From the cell containing the given text, extract its center point as (x, y) coordinate. 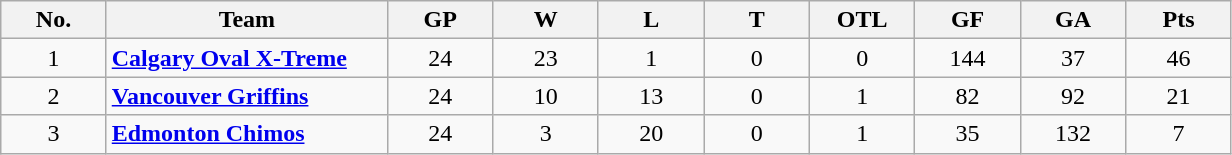
46 (1179, 58)
W (546, 20)
2 (54, 96)
35 (968, 134)
Team (246, 20)
GF (968, 20)
144 (968, 58)
92 (1072, 96)
GA (1072, 20)
No. (54, 20)
OTL (862, 20)
Pts (1179, 20)
13 (650, 96)
Calgary Oval X-Treme (246, 58)
Vancouver Griffins (246, 96)
20 (650, 134)
10 (546, 96)
132 (1072, 134)
Edmonton Chimos (246, 134)
7 (1179, 134)
82 (968, 96)
21 (1179, 96)
23 (546, 58)
GP (440, 20)
T (756, 20)
37 (1072, 58)
L (650, 20)
